From the cell containing the given text, extract its center point as (x, y) coordinate. 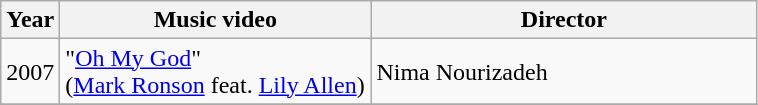
Director (564, 20)
Nima Nourizadeh (564, 72)
Music video (216, 20)
"Oh My God"(Mark Ronson feat. Lily Allen) (216, 72)
2007 (30, 72)
Year (30, 20)
